For the text-containing cell, return its midpoint in (X, Y) coordinate format. 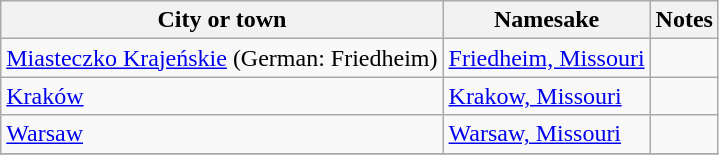
Friedheim, Missouri (546, 58)
Warsaw (222, 134)
Warsaw, Missouri (546, 134)
City or town (222, 20)
Namesake (546, 20)
Notes (684, 20)
Miasteczko Krajeńskie (German: Friedheim) (222, 58)
Krakow, Missouri (546, 96)
Kraków (222, 96)
